Return the [x, y] coordinate for the center point of the cell that contains the specified text.  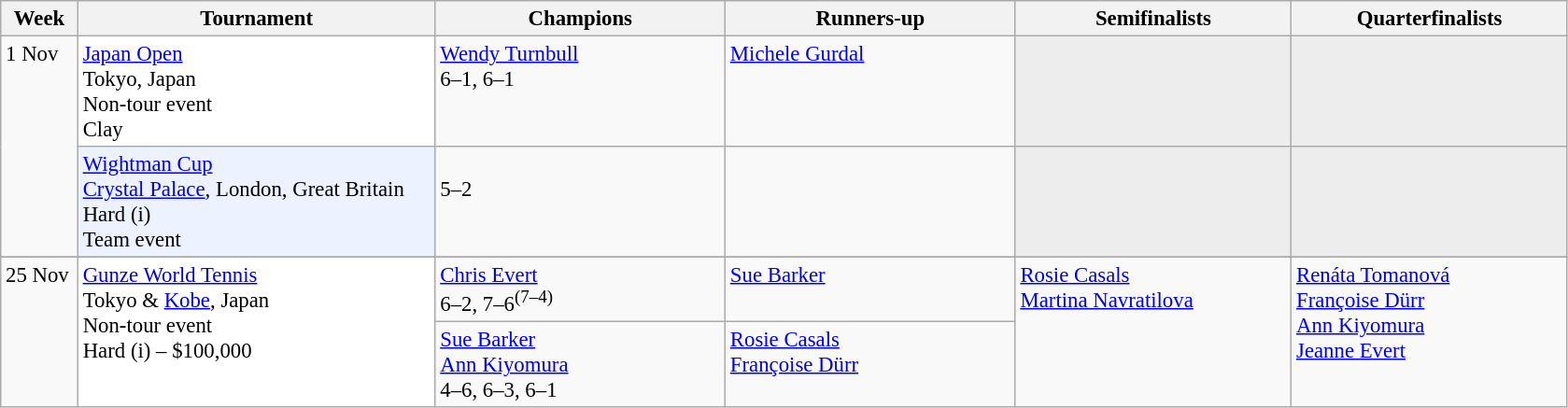
Renáta Tomanová Françoise Dürr Ann Kiyomura Jeanne Evert [1430, 332]
Wightman Cup Crystal Palace, London, Great BritainHard (i)Team event [256, 202]
25 Nov [39, 332]
Semifinalists [1153, 19]
Tournament [256, 19]
Champions [581, 19]
Quarterfinalists [1430, 19]
Runners-up [870, 19]
Week [39, 19]
Japan Open Tokyo, JapanNon-tour eventClay [256, 91]
Sue Barker Ann Kiyomura 4–6, 6–3, 6–1 [581, 365]
Chris Evert6–2, 7–6(7–4) [581, 289]
Gunze World Tennis Tokyo & Kobe, JapanNon-tour eventHard (i) – $100,000 [256, 332]
1 Nov [39, 148]
Rosie Casals Françoise Dürr [870, 365]
Michele Gurdal [870, 91]
Sue Barker [870, 289]
Rosie Casals Martina Navratilova [1153, 332]
5–2 [581, 202]
Wendy Turnbull6–1, 6–1 [581, 91]
